Scan for the cell matching the given text and deliver its (x, y) coordinate at center. 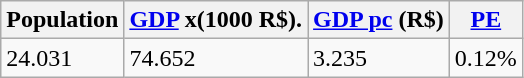
GDP pc (R$) (379, 20)
Population (62, 20)
0.12% (486, 58)
PE (486, 20)
24.031 (62, 58)
74.652 (216, 58)
3.235 (379, 58)
GDP x(1000 R$). (216, 20)
